Provide the (x, y) coordinate of the cell's center where the given text is located.  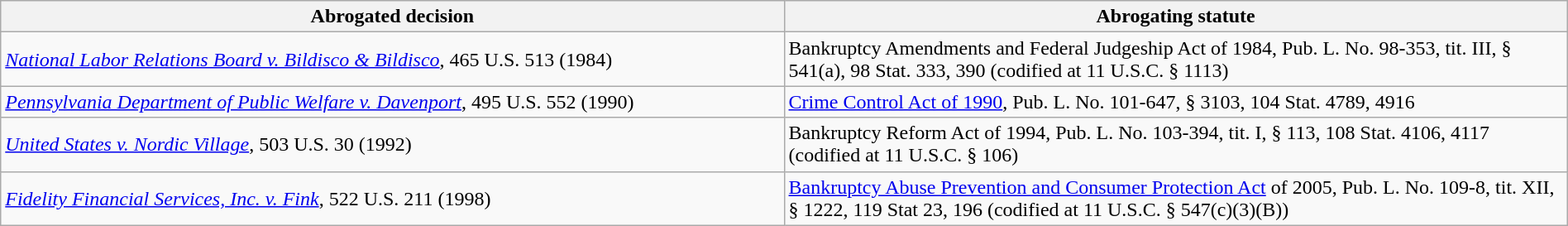
Bankruptcy Reform Act of 1994, Pub. L. No. 103-394, tit. I, § 113, 108 Stat. 4106, 4117 (codified at 11 U.S.C. § 106) (1176, 144)
Crime Control Act of 1990, Pub. L. No. 101-647, § 3103, 104 Stat. 4789, 4916 (1176, 102)
Fidelity Financial Services, Inc. v. Fink, 522 U.S. 211 (1998) (392, 199)
Abrogating statute (1176, 17)
National Labor Relations Board v. Bildisco & Bildisco, 465 U.S. 513 (1984) (392, 60)
United States v. Nordic Village, 503 U.S. 30 (1992) (392, 144)
Bankruptcy Amendments and Federal Judgeship Act of 1984, Pub. L. No. 98-353, tit. III, § 541(a), 98 Stat. 333, 390 (codified at 11 U.S.C. § 1113) (1176, 60)
Abrogated decision (392, 17)
Pennsylvania Department of Public Welfare v. Davenport, 495 U.S. 552 (1990) (392, 102)
